Pinpoint the cell where the given text exists, returning its (x, y) midpoint coordinate. 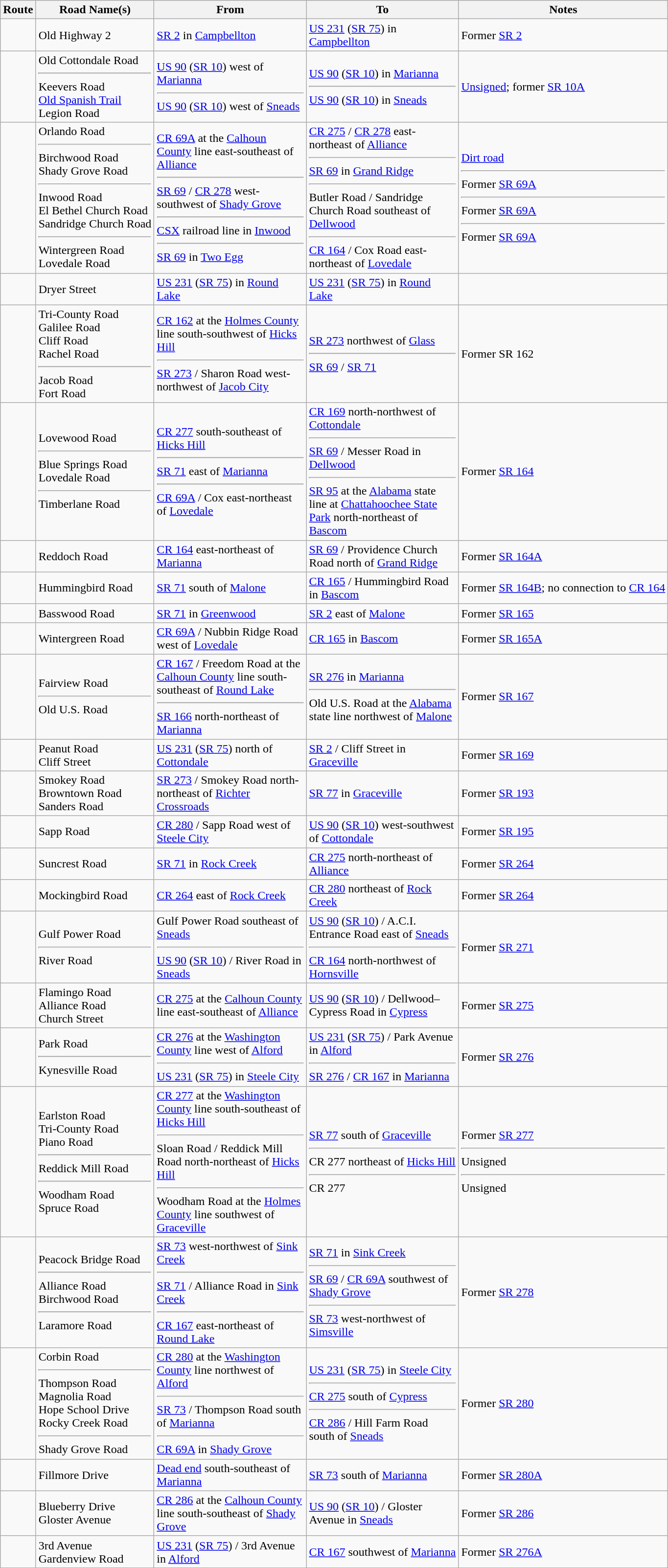
SR 73 south of Marianna (383, 1475)
CR 275 north-northeast of Alliance (383, 864)
Earlston RoadTri-County RoadPiano RoadReddick Mill RoadWoodham RoadSpruce Road (95, 1161)
Gulf Power Road southeast of SneadsUS 90 (SR 10) / River Road in Sneads (230, 947)
SR 2 in Campbellton (230, 35)
Dirt roadFormer SR 69AFormer SR 69AFormer SR 69A (563, 198)
US 231 (SR 75) north of Cottondale (230, 754)
US 231 (SR 75) in Campbellton (383, 35)
Basswood Road (95, 613)
Old Cottondale RoadKeevers RoadOld Spanish TrailLegion Road (95, 87)
Former SR 280 (563, 1403)
Former SR 275 (563, 1005)
CR 275 at the Calhoun County line east-southeast of Alliance (230, 1005)
Suncrest Road (95, 864)
To (383, 10)
Former SR 278 (563, 1293)
US 231 (SR 75) in Steele CityCR 275 south of CypressCR 286 / Hill Farm Road south of Sneads (383, 1403)
Hummingbird Road (95, 588)
SR 77 in Graceville (383, 794)
Road Name(s) (95, 10)
Former SR 2 (563, 35)
Tri-County RoadGalilee RoadCliff RoadRachel RoadJacob RoadFort Road (95, 354)
Blueberry DriveGloster Avenue (95, 1513)
Former SR 164B; no connection to CR 164 (563, 588)
CR 164 east-northeast of Marianna (230, 556)
CR 280 northeast of Rock Creek (383, 895)
Former SR 169 (563, 754)
CR 165 in Bascom (383, 638)
Corbin RoadThompson RoadMagnolia RoadHope School DriveRocky Creek RoadShady Grove Road (95, 1403)
SR 273 / Smokey Road north-northeast of Richter Crossroads (230, 794)
CR 264 east of Rock Creek (230, 895)
SR 2 east of Malone (383, 613)
CR 280 / Sapp Road west of Steele City (230, 832)
Smokey RoadBrowntown RoadSanders Road (95, 794)
Former SR 167 (563, 697)
Former SR 271 (563, 947)
Former SR 276 (563, 1057)
Peanut RoadCliff Street (95, 754)
Former SR 286 (563, 1513)
SR 2 / Cliff Street in Graceville (383, 754)
US 231 (SR 75) / Park Avenue in AlfordSR 276 / CR 167 in Marianna (383, 1057)
CR 165 / Hummingbird Road in Bascom (383, 588)
SR 71 in Rock Creek (230, 864)
SR 77 south of GracevilleCR 277 northeast of Hicks HillCR 277 (383, 1161)
US 90 (SR 10) / Dellwood–Cypress Road in Cypress (383, 1005)
Reddoch Road (95, 556)
SR 73 west-northwest of Sink CreekSR 71 / Alliance Road in Sink CreekCR 167 east-northeast of Round Lake (230, 1293)
US 90 (SR 10) in MariannaUS 90 (SR 10) in Sneads (383, 87)
From (230, 10)
CR 162 at the Holmes County line south-southwest of Hicks HillSR 273 / Sharon Road west-northwest of Jacob City (230, 354)
Dryer Street (95, 289)
CR 280 at the Washington County line northwest of AlfordSR 73 / Thompson Road south of MariannaCR 69A in Shady Grove (230, 1403)
SR 71 in Greenwood (230, 613)
Former SR 276A (563, 1552)
Fairview RoadOld U.S. Road (95, 697)
US 90 (SR 10) west-southwest of Cottondale (383, 832)
Gulf Power RoadRiver Road (95, 947)
Orlando RoadBirchwood RoadShady Grove RoadInwood RoadEl Bethel Church RoadSandridge Church RoadWintergreen RoadLovedale Road (95, 198)
Former SR 280A (563, 1475)
SR 71 south of Malone (230, 588)
Former SR 165 (563, 613)
Route (18, 10)
Park RoadKynesville Road (95, 1057)
3rd AvenueGardenview Road (95, 1552)
CR 286 at the Calhoun County line south-southeast of Shady Grove (230, 1513)
Dead end south-southeast of Marianna (230, 1475)
Former SR 162 (563, 354)
SR 71 in Sink CreekSR 69 / CR 69A southwest of Shady GroveSR 73 west-northwest of Simsville (383, 1293)
CR 277 south-southeast of Hicks HillSR 71 east of MariannaCR 69A / Cox east-northeast of Lovedale (230, 472)
Fillmore Drive (95, 1475)
US 90 (SR 10) / Gloster Avenue in Sneads (383, 1513)
Lovewood RoadBlue Springs RoadLovedale RoadTimberlane Road (95, 472)
Mockingbird Road (95, 895)
Former SR 195 (563, 832)
Former SR 164 (563, 472)
US 90 (SR 10) west of MariannaUS 90 (SR 10) west of Sneads (230, 87)
Old Highway 2 (95, 35)
Wintergreen Road (95, 638)
Peacock Bridge RoadAlliance RoadBirchwood RoadLaramore Road (95, 1293)
Former SR 277UnsignedUnsigned (563, 1161)
CR 167 southwest of Marianna (383, 1552)
SR 276 in MariannaOld U.S. Road at the Alabama state line northwest of Malone (383, 697)
Unsigned; former SR 10A (563, 87)
Former SR 165A (563, 638)
SR 69 / Providence Church Road north of Grand Ridge (383, 556)
Former SR 193 (563, 794)
Flamingo RoadAlliance RoadChurch Street (95, 1005)
US 90 (SR 10) / A.C.I. Entrance Road east of SneadsCR 164 north-northwest of Hornsville (383, 947)
Sapp Road (95, 832)
US 231 (SR 75) / 3rd Avenue in Alford (230, 1552)
CR 69A / Nubbin Ridge Road west of Lovedale (230, 638)
SR 273 northwest of GlassSR 69 / SR 71 (383, 354)
CR 276 at the Washington County line west of AlfordUS 231 (SR 75) in Steele City (230, 1057)
Former SR 164A (563, 556)
CR 167 / Freedom Road at the Calhoun County line south-southeast of Round LakeSR 166 north-northeast of Marianna (230, 697)
CR 69A at the Calhoun County line east-southeast of AllianceSR 69 / CR 278 west-southwest of Shady GroveCSX railroad line in InwoodSR 69 in Two Egg (230, 198)
Notes (563, 10)
